For the text-containing cell, return its midpoint in [x, y] coordinate format. 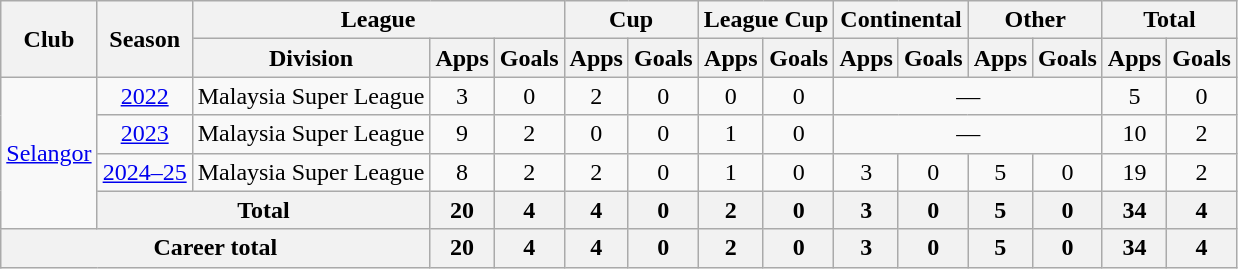
19 [1134, 172]
Cup [631, 20]
2024–25 [144, 172]
Career total [216, 248]
Selangor [49, 153]
League Cup [766, 20]
Club [49, 39]
Season [144, 39]
League [378, 20]
Division [311, 58]
2023 [144, 134]
9 [462, 134]
Continental [901, 20]
Other [1035, 20]
8 [462, 172]
2022 [144, 96]
10 [1134, 134]
